Search for the cell housing the specified text and yield its (x, y) center coordinate. 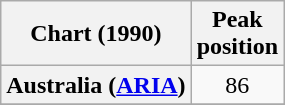
Chart (1990) (96, 34)
Peakposition (237, 34)
Australia (ARIA) (96, 85)
86 (237, 85)
